Extract the [X, Y] coordinate from the center of the cell holding the provided text.  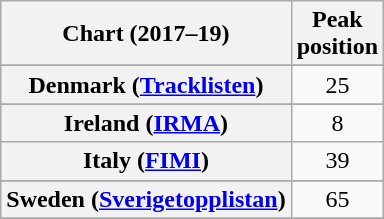
65 [337, 199]
Denmark (Tracklisten) [146, 85]
Peakposition [337, 34]
Italy (FIMI) [146, 161]
Ireland (IRMA) [146, 123]
Sweden (Sverigetopplistan) [146, 199]
39 [337, 161]
8 [337, 123]
Chart (2017–19) [146, 34]
25 [337, 85]
